Find where the given text appears and provide that cell's center as (x, y) coordinate. 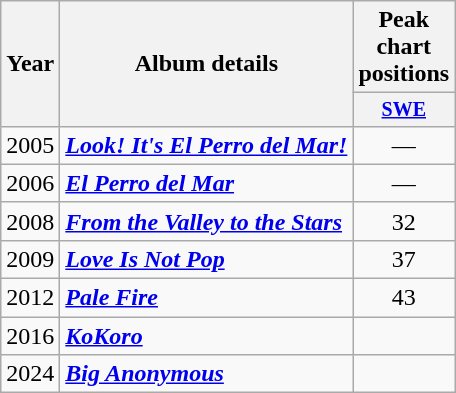
43 (404, 298)
Look! It's El Perro del Mar! (206, 145)
32 (404, 221)
2006 (30, 183)
El Perro del Mar (206, 183)
2009 (30, 259)
2005 (30, 145)
37 (404, 259)
Peak chart positions (404, 47)
2008 (30, 221)
2012 (30, 298)
From the Valley to the Stars (206, 221)
Love Is Not Pop (206, 259)
Big Anonymous (206, 374)
2024 (30, 374)
KoKoro (206, 336)
Album details (206, 64)
SWE (404, 110)
2016 (30, 336)
Year (30, 64)
Pale Fire (206, 298)
